Return the (X, Y) coordinate for the center point of the cell that contains the specified text.  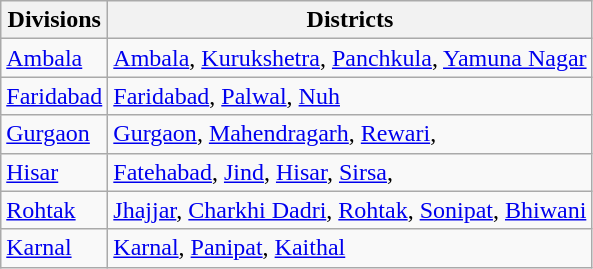
Karnal (54, 248)
Karnal, Panipat, Kaithal (350, 248)
Ambala (54, 58)
Ambala, Kurukshetra, Panchkula, Yamuna Nagar (350, 58)
Gurgaon, Mahendragarh, Rewari, (350, 134)
Hisar (54, 172)
Districts (350, 20)
Rohtak (54, 210)
Faridabad (54, 96)
Divisions (54, 20)
Fatehabad, Jind, Hisar, Sirsa, (350, 172)
Faridabad, Palwal, Nuh (350, 96)
Jhajjar, Charkhi Dadri, Rohtak, Sonipat, Bhiwani (350, 210)
Gurgaon (54, 134)
